Detect which cell encompasses the target text, then output its (X, Y) center coordinate. 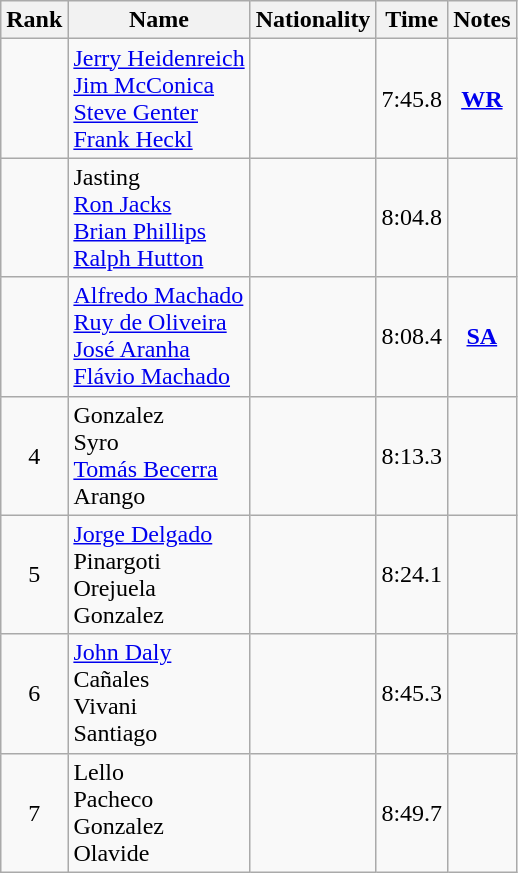
7 (34, 812)
Jasting Ron Jacks Brian Phillips Ralph Hutton (159, 218)
8:13.3 (412, 456)
Jerry Heidenreich Jim McConica Steve Genter Frank Heckl (159, 98)
5 (34, 574)
Name (159, 20)
8:49.7 (412, 812)
Time (412, 20)
6 (34, 694)
8:08.4 (412, 336)
Jorge Delgado Pinargoti Orejuela Gonzalez (159, 574)
8:45.3 (412, 694)
Rank (34, 20)
Notes (482, 20)
Nationality (313, 20)
Lello Pacheco Gonzalez Olavide (159, 812)
WR (482, 98)
Alfredo Machado Ruy de Oliveira José Aranha Flávio Machado (159, 336)
7:45.8 (412, 98)
8:24.1 (412, 574)
4 (34, 456)
Gonzalez Syro Tomás Becerra Arango (159, 456)
John Daly Cañales Vivani Santiago (159, 694)
SA (482, 336)
8:04.8 (412, 218)
